From the cell containing the given text, extract its center point as (X, Y) coordinate. 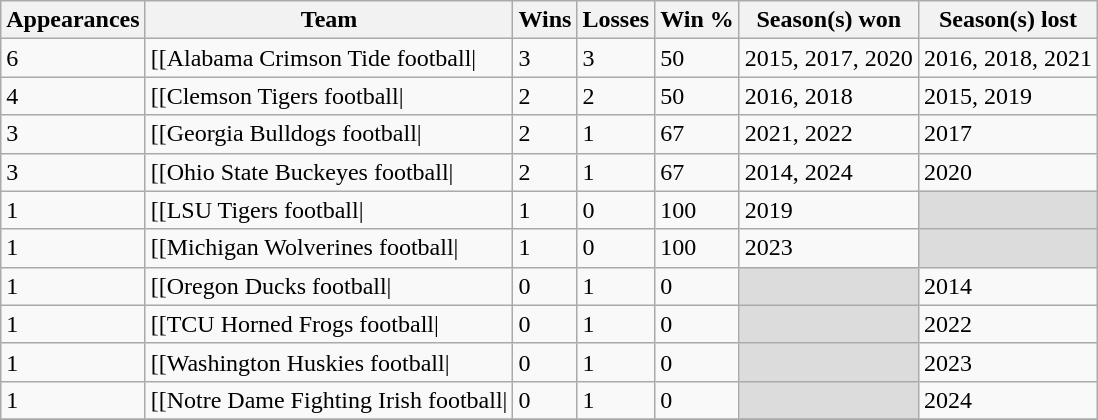
[[Washington Huskies football| (329, 362)
2024 (1008, 400)
[[Ohio State Buckeyes football| (329, 172)
[[Notre Dame Fighting Irish football| (329, 400)
2014 (1008, 286)
Win % (698, 20)
Appearances (73, 20)
2016, 2018 (828, 96)
[[Clemson Tigers football| (329, 96)
2015, 2019 (1008, 96)
[[TCU Horned Frogs football| (329, 324)
6 (73, 58)
[[Alabama Crimson Tide football| (329, 58)
Season(s) lost (1008, 20)
2016, 2018, 2021 (1008, 58)
Wins (545, 20)
2019 (828, 210)
Season(s) won (828, 20)
2021, 2022 (828, 134)
2022 (1008, 324)
[[Michigan Wolverines football| (329, 248)
Team (329, 20)
2014, 2024 (828, 172)
2017 (1008, 134)
[[LSU Tigers football| (329, 210)
2020 (1008, 172)
Losses (616, 20)
4 (73, 96)
[[Georgia Bulldogs football| (329, 134)
2015, 2017, 2020 (828, 58)
[[Oregon Ducks football| (329, 286)
